Provide the [x, y] coordinate of the cell's center where the given text is located.  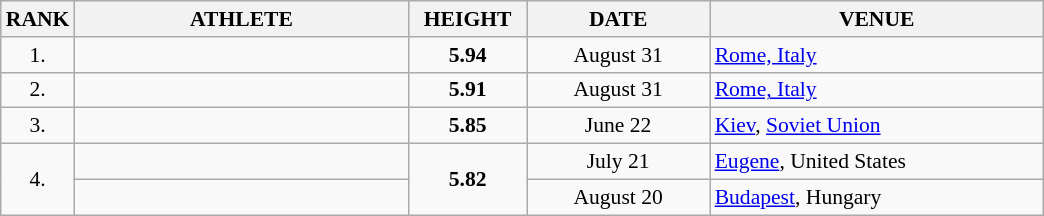
DATE [618, 19]
July 21 [618, 162]
4. [38, 180]
1. [38, 55]
Eugene, United States [877, 162]
Budapest, Hungary [877, 197]
5.85 [468, 126]
June 22 [618, 126]
Kiev, Soviet Union [877, 126]
5.82 [468, 180]
August 20 [618, 197]
3. [38, 126]
HEIGHT [468, 19]
5.94 [468, 55]
RANK [38, 19]
2. [38, 90]
VENUE [877, 19]
ATHLETE [241, 19]
5.91 [468, 90]
